Identify which cell holds the provided text, then report its [x, y] central coordinate. 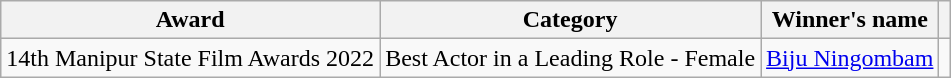
14th Manipur State Film Awards 2022 [190, 58]
Category [570, 20]
Best Actor in a Leading Role - Female [570, 58]
Winner's name [850, 20]
Award [190, 20]
Biju Ningombam [850, 58]
